Determine the (x, y) coordinate at the center of the cell enclosing the given text.  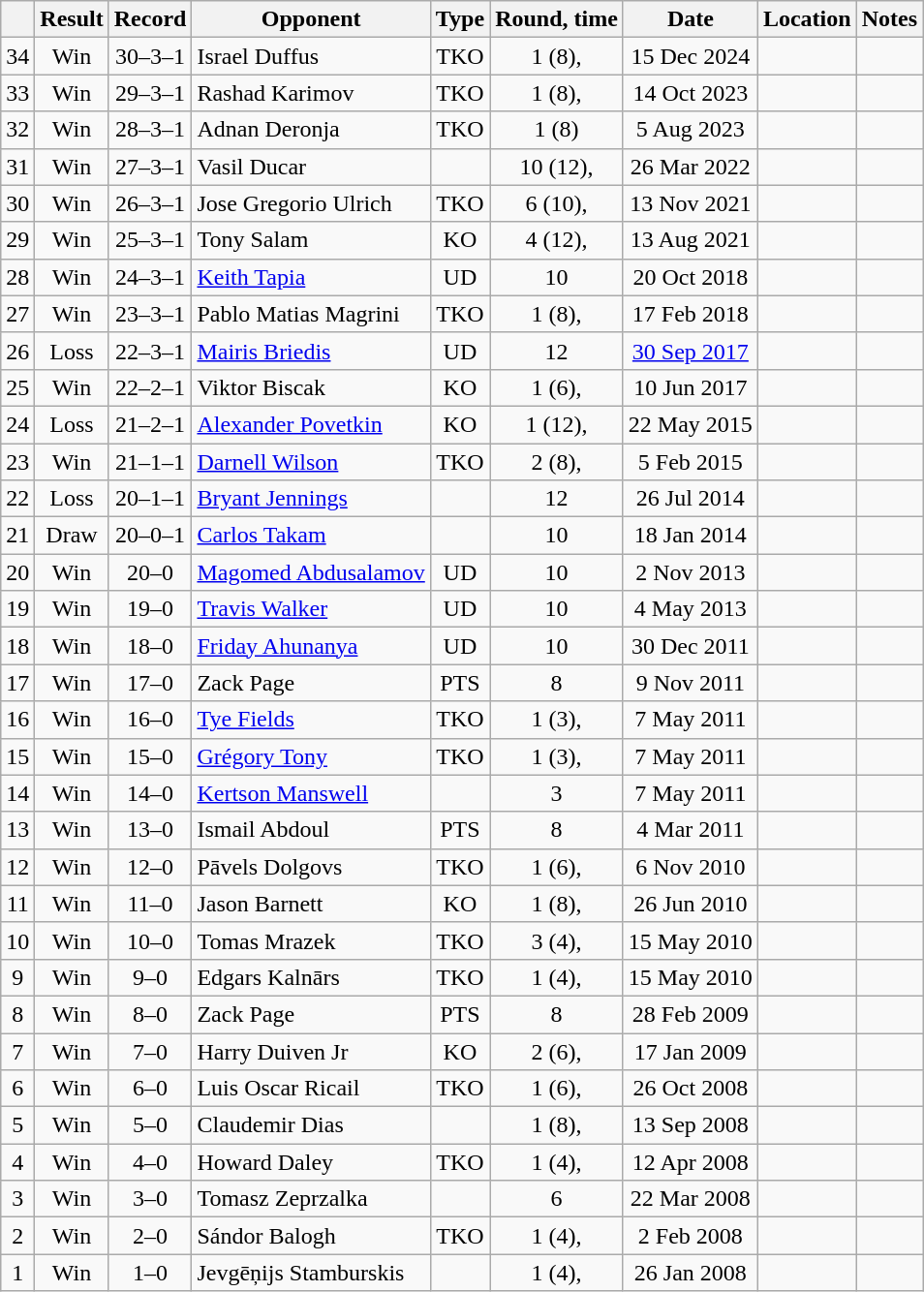
4 (12), (557, 240)
Kertson Manswell (311, 793)
30 Dec 2011 (690, 646)
17 (17, 683)
17 Feb 2018 (690, 314)
4–0 (150, 1162)
20–0–1 (150, 536)
Alexander Povetkin (311, 424)
8–0 (150, 1014)
13 Sep 2008 (690, 1125)
1 (17, 1273)
Grégory Tony (311, 756)
Jevgēņijs Stamburskis (311, 1273)
Friday Ahunanya (311, 646)
26 Jan 2008 (690, 1273)
1 (12), (557, 424)
Luis Oscar Ricail (311, 1089)
11–0 (150, 904)
22–3–1 (150, 351)
Bryant Jennings (311, 499)
4 Mar 2011 (690, 830)
24 (17, 424)
27 (17, 314)
13 Nov 2021 (690, 203)
16–0 (150, 720)
Ismail Abdoul (311, 830)
26 Oct 2008 (690, 1089)
7–0 (150, 1051)
26 (17, 351)
5 Feb 2015 (690, 462)
10–0 (150, 940)
15–0 (150, 756)
28–3–1 (150, 130)
Claudemir Dias (311, 1125)
14 Oct 2023 (690, 93)
Israel Duffus (311, 56)
Tomasz Zeprzalka (311, 1199)
Keith Tapia (311, 277)
20–0 (150, 572)
20 (17, 572)
Carlos Takam (311, 536)
25–3–1 (150, 240)
11 (17, 904)
Pāvels Dolgovs (311, 867)
6 Nov 2010 (690, 867)
Rashad Karimov (311, 93)
7 (17, 1051)
23 (17, 462)
26–3–1 (150, 203)
Round, time (557, 19)
5 Aug 2023 (690, 130)
1–0 (150, 1273)
Draw (72, 536)
Tomas Mrazek (311, 940)
22 (17, 499)
Harry Duiven Jr (311, 1051)
23–3–1 (150, 314)
5–0 (150, 1125)
22 May 2015 (690, 424)
Sándor Balogh (311, 1236)
Result (72, 19)
9–0 (150, 977)
21–1–1 (150, 462)
19 (17, 609)
13 Aug 2021 (690, 240)
12 Apr 2008 (690, 1162)
29–3–1 (150, 93)
Jason Barnett (311, 904)
13–0 (150, 830)
28 (17, 277)
18–0 (150, 646)
22 Mar 2008 (690, 1199)
Location (807, 19)
26 Jul 2014 (690, 499)
2 Feb 2008 (690, 1236)
Opponent (311, 19)
2 (6), (557, 1051)
33 (17, 93)
10 Jun 2017 (690, 387)
Adnan Deronja (311, 130)
Mairis Briedis (311, 351)
15 Dec 2024 (690, 56)
4 May 2013 (690, 609)
15 (17, 756)
27–3–1 (150, 167)
30–3–1 (150, 56)
17 Jan 2009 (690, 1051)
26 Mar 2022 (690, 167)
4 (17, 1162)
32 (17, 130)
30 (17, 203)
Tony Salam (311, 240)
2 Nov 2013 (690, 572)
Jose Gregorio Ulrich (311, 203)
6–0 (150, 1089)
20–1–1 (150, 499)
9 (17, 977)
Notes (889, 19)
Pablo Matias Magrini (311, 314)
16 (17, 720)
18 (17, 646)
26 Jun 2010 (690, 904)
Date (690, 19)
Tye Fields (311, 720)
Howard Daley (311, 1162)
19–0 (150, 609)
14–0 (150, 793)
29 (17, 240)
5 (17, 1125)
20 Oct 2018 (690, 277)
Viktor Biscak (311, 387)
Magomed Abdusalamov (311, 572)
Travis Walker (311, 609)
2 (8), (557, 462)
Record (150, 19)
Darnell Wilson (311, 462)
3 (4), (557, 940)
1 (8) (557, 130)
24–3–1 (150, 277)
2–0 (150, 1236)
3–0 (150, 1199)
10 (12), (557, 167)
9 Nov 2011 (690, 683)
13 (17, 830)
12–0 (150, 867)
6 (10), (557, 203)
17–0 (150, 683)
Type (459, 19)
22–2–1 (150, 387)
21–2–1 (150, 424)
Edgars Kalnārs (311, 977)
25 (17, 387)
21 (17, 536)
34 (17, 56)
Vasil Ducar (311, 167)
2 (17, 1236)
28 Feb 2009 (690, 1014)
14 (17, 793)
31 (17, 167)
18 Jan 2014 (690, 536)
30 Sep 2017 (690, 351)
